Scan for the cell matching the given text and deliver its [x, y] coordinate at center. 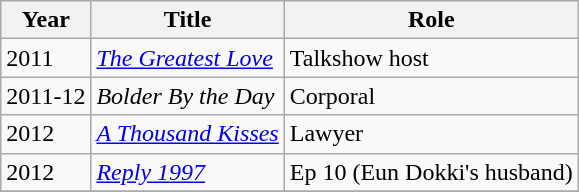
Bolder By the Day [188, 96]
2011 [46, 58]
Talkshow host [431, 58]
2011-12 [46, 96]
Lawyer [431, 134]
Year [46, 20]
Ep 10 (Eun Dokki's husband) [431, 172]
The Greatest Love [188, 58]
Role [431, 20]
Reply 1997 [188, 172]
Corporal [431, 96]
Title [188, 20]
A Thousand Kisses [188, 134]
